Identify which cell holds the provided text, then report its (x, y) central coordinate. 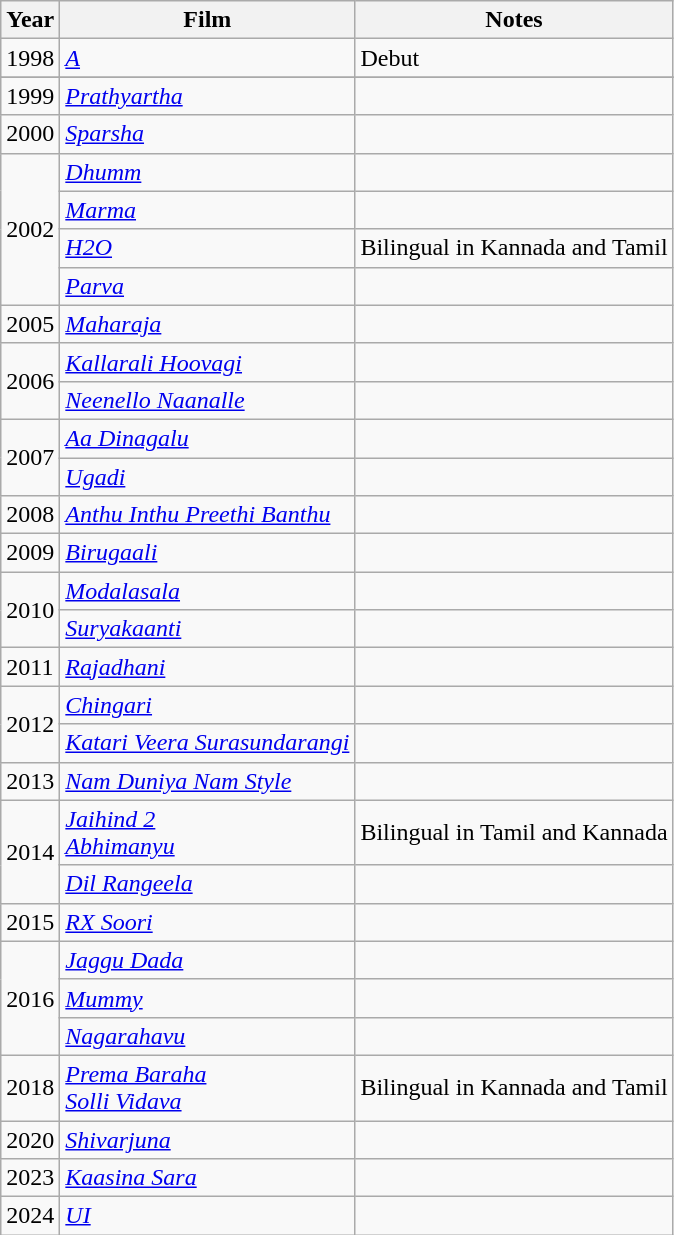
Suryakaanti (208, 629)
Debut (514, 58)
Shivarjuna (208, 1139)
Sparsha (208, 134)
Anthu Inthu Preethi Banthu (208, 515)
2000 (30, 134)
2020 (30, 1139)
2009 (30, 553)
2018 (30, 1088)
Year (30, 20)
2008 (30, 515)
Jaggu Dada (208, 960)
Maharaja (208, 324)
Dhumm (208, 172)
Notes (514, 20)
Dil Rangeela (208, 884)
RX Soori (208, 922)
Neenello Naanalle (208, 400)
UI (208, 1216)
Nagarahavu (208, 1036)
Bilingual in Tamil and Kannada (514, 832)
Modalasala (208, 591)
Rajadhani (208, 667)
Aa Dinagalu (208, 438)
Chingari (208, 705)
Ugadi (208, 477)
2014 (30, 852)
Prema BarahaSolli Vidava (208, 1088)
Jaihind 2Abhimanyu (208, 832)
1999 (30, 96)
Prathyartha (208, 96)
2015 (30, 922)
Parva (208, 286)
2006 (30, 381)
A (208, 58)
Mummy (208, 998)
2023 (30, 1178)
2012 (30, 724)
Nam Duniya Nam Style (208, 781)
Kaasina Sara (208, 1178)
2016 (30, 998)
Katari Veera Surasundarangi (208, 743)
1998 (30, 58)
2005 (30, 324)
2007 (30, 457)
H2O (208, 248)
Kallarali Hoovagi (208, 362)
2024 (30, 1216)
2010 (30, 610)
Film (208, 20)
2013 (30, 781)
2011 (30, 667)
Birugaali (208, 553)
2002 (30, 229)
Marma (208, 210)
